Search for the cell housing the specified text and yield its (X, Y) center coordinate. 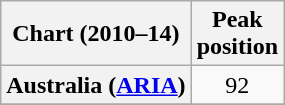
Peakposition (237, 34)
Chart (2010–14) (96, 34)
92 (237, 85)
Australia (ARIA) (96, 85)
